Search for the cell housing the specified text and yield its [X, Y] center coordinate. 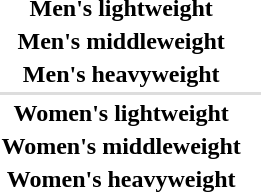
Women's lightweight [121, 113]
Men's middleweight [121, 41]
Men's heavyweight [121, 74]
Women's middleweight [121, 146]
